For the text-containing cell, return its midpoint in (x, y) coordinate format. 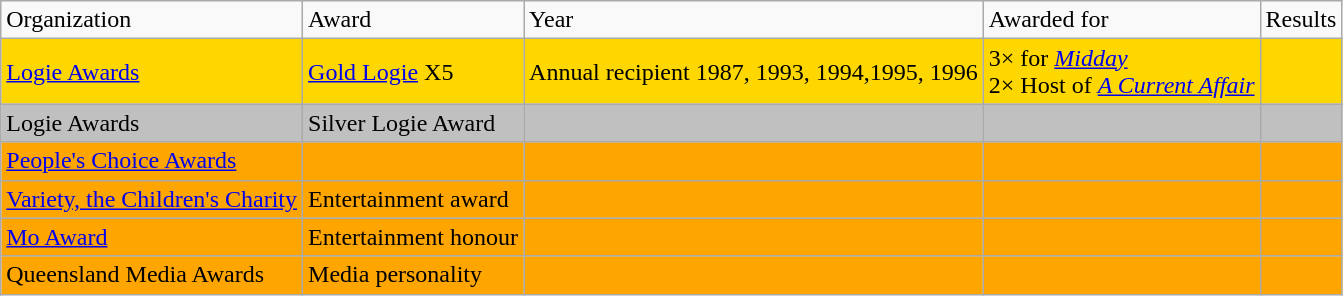
Award (414, 20)
Year (754, 20)
Results (1301, 20)
People's Choice Awards (152, 161)
3× for Midday2× Host of A Current Affair (1122, 72)
Variety, the Children's Charity (152, 199)
Awarded for (1122, 20)
Gold Logie X5 (414, 72)
Organization (152, 20)
Annual recipient 1987, 1993, 1994,1995, 1996 (754, 72)
Silver Logie Award (414, 123)
Mo Award (152, 237)
Entertainment honour (414, 237)
Media personality (414, 275)
Queensland Media Awards (152, 275)
Entertainment award (414, 199)
